Provide the [x, y] coordinate of the cell's center where the given text is located.  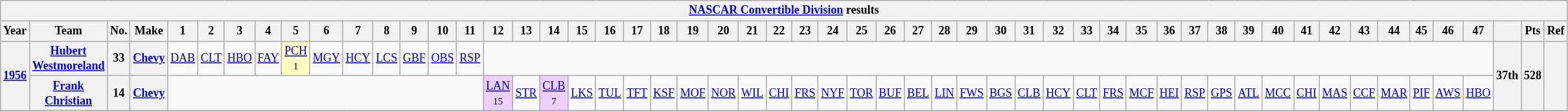
25 [861, 31]
3 [240, 31]
MCC [1278, 93]
Year [16, 31]
6 [327, 31]
KSF [664, 93]
CLB [1029, 93]
NOR [723, 93]
GPS [1221, 93]
NYF [833, 93]
30 [1001, 31]
40 [1278, 31]
BEL [919, 93]
Pts [1533, 31]
2 [211, 31]
10 [443, 31]
37th [1507, 75]
1956 [16, 75]
MOF [693, 93]
43 [1365, 31]
HEI [1169, 93]
BUF [890, 93]
ATL [1249, 93]
AWS [1447, 93]
18 [664, 31]
NASCAR Convertible Division results [784, 10]
Hubert Westmoreland [68, 58]
TOR [861, 93]
TUL [610, 93]
GBF [414, 58]
CLB 7 [554, 93]
29 [972, 31]
31 [1029, 31]
528 [1533, 75]
41 [1307, 31]
11 [470, 31]
PIF [1422, 93]
LCS [387, 58]
5 [296, 31]
39 [1249, 31]
LAN 15 [498, 93]
34 [1113, 31]
47 [1479, 31]
Frank Christian [68, 93]
MCF [1142, 93]
9 [414, 31]
Team [68, 31]
Make [149, 31]
38 [1221, 31]
13 [526, 31]
LIN [945, 93]
MAS [1335, 93]
28 [945, 31]
27 [919, 31]
TFT [638, 93]
16 [610, 31]
7 [358, 31]
No. [119, 31]
32 [1059, 31]
46 [1447, 31]
OBS [443, 58]
20 [723, 31]
BGS [1001, 93]
4 [268, 31]
CCF [1365, 93]
35 [1142, 31]
MGY [327, 58]
22 [779, 31]
1 [183, 31]
LKS [582, 93]
45 [1422, 31]
19 [693, 31]
26 [890, 31]
DAB [183, 58]
Ref [1556, 31]
WIL [753, 93]
8 [387, 31]
21 [753, 31]
24 [833, 31]
12 [498, 31]
44 [1394, 31]
PCH 1 [296, 58]
42 [1335, 31]
36 [1169, 31]
23 [805, 31]
FAY [268, 58]
FWS [972, 93]
37 [1195, 31]
STR [526, 93]
MAR [1394, 93]
15 [582, 31]
17 [638, 31]
